Identify which cell holds the provided text, then report its [X, Y] central coordinate. 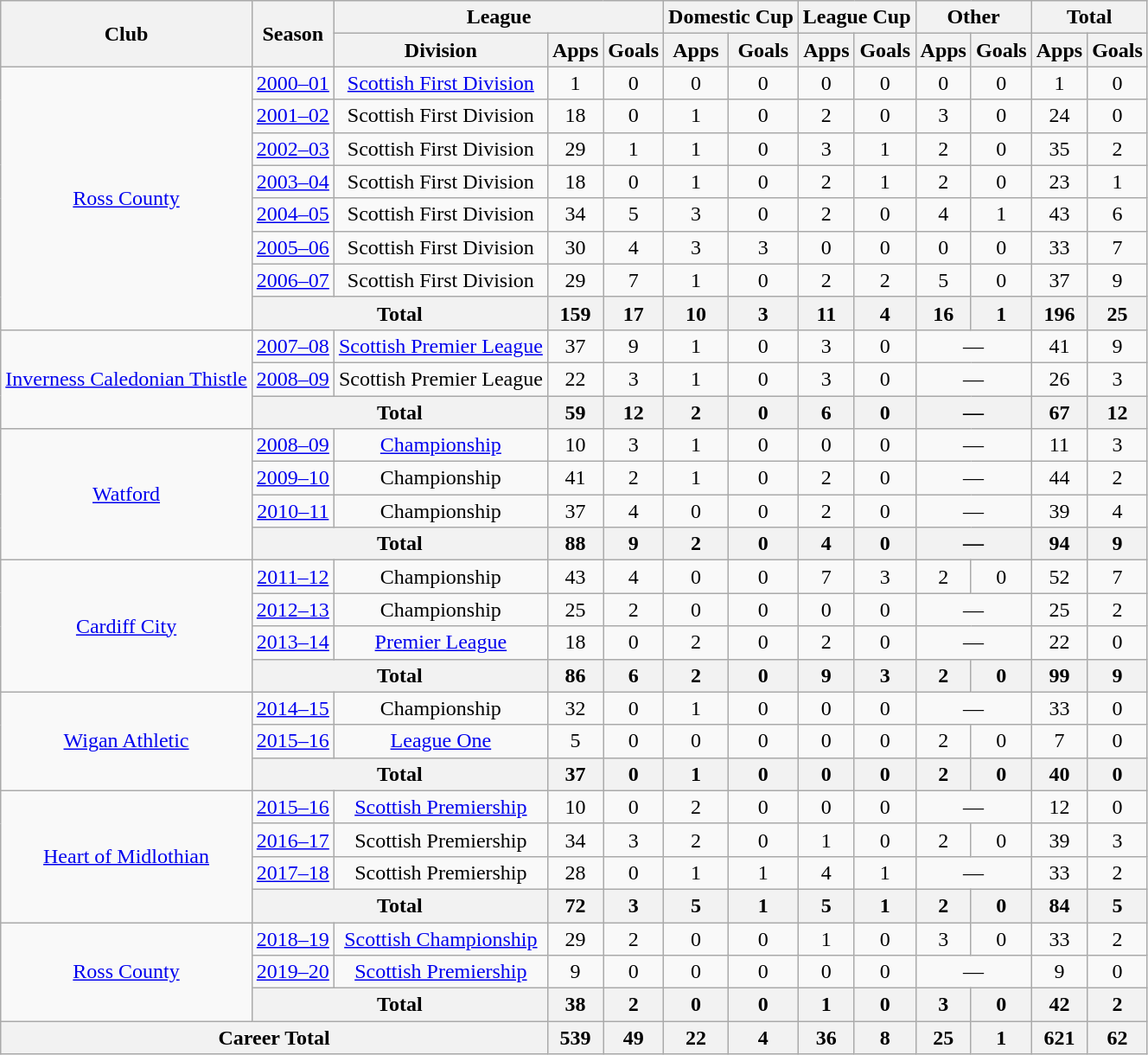
8 [885, 1038]
Season [292, 34]
Scottish Championship [441, 938]
72 [575, 905]
League Cup [857, 17]
23 [1059, 182]
2014–15 [292, 708]
94 [1059, 544]
2018–19 [292, 938]
2005–06 [292, 247]
2013–14 [292, 643]
Wigan Athletic [126, 741]
40 [1059, 774]
24 [1059, 116]
2003–04 [292, 182]
2002–03 [292, 149]
88 [575, 544]
196 [1059, 313]
44 [1059, 478]
Domestic Cup [731, 17]
49 [634, 1038]
Other [973, 17]
2016–17 [292, 840]
32 [575, 708]
Premier League [441, 643]
2006–07 [292, 280]
84 [1059, 905]
2012–13 [292, 610]
2019–20 [292, 972]
17 [634, 313]
159 [575, 313]
621 [1059, 1038]
38 [575, 1005]
Cardiff City [126, 626]
30 [575, 247]
Club [126, 34]
42 [1059, 1005]
35 [1059, 149]
2010–11 [292, 511]
2011–12 [292, 577]
Watford [126, 495]
League One [441, 741]
52 [1059, 577]
59 [575, 412]
2007–08 [292, 346]
2001–02 [292, 116]
86 [575, 675]
36 [826, 1038]
16 [943, 313]
2004–05 [292, 214]
26 [1059, 379]
2017–18 [292, 873]
539 [575, 1038]
Heart of Midlothian [126, 856]
2000–01 [292, 83]
Inverness Caledonian Thistle [126, 379]
Career Total [275, 1038]
2009–10 [292, 478]
99 [1059, 675]
62 [1118, 1038]
67 [1059, 412]
28 [575, 873]
Division [441, 50]
League [498, 17]
